Output the [x, y] coordinate of the center of the cell containing the given text.  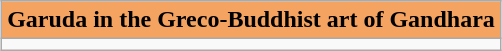
Garuda in the Greco-Buddhist art of Gandhara [252, 20]
